Return (X, Y) of the center of cell containing provided text 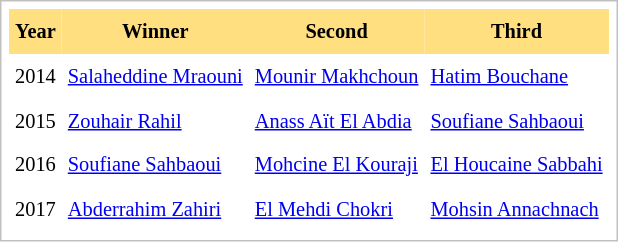
Salaheddine Mraouni (156, 76)
Winner (156, 32)
El Houcaine Sabbahi (516, 166)
Third (516, 32)
Year (36, 32)
Second (337, 32)
Mohcine El Kouraji (337, 166)
Hatim Bouchane (516, 76)
Anass Aït El Abdia (337, 120)
2014 (36, 76)
Zouhair Rahil (156, 120)
Abderrahim Zahiri (156, 210)
2017 (36, 210)
Mohsin Annachnach (516, 210)
El Mehdi Chokri (337, 210)
2016 (36, 166)
2015 (36, 120)
Mounir Makhchoun (337, 76)
